For the text-containing cell, return its midpoint in [X, Y] coordinate format. 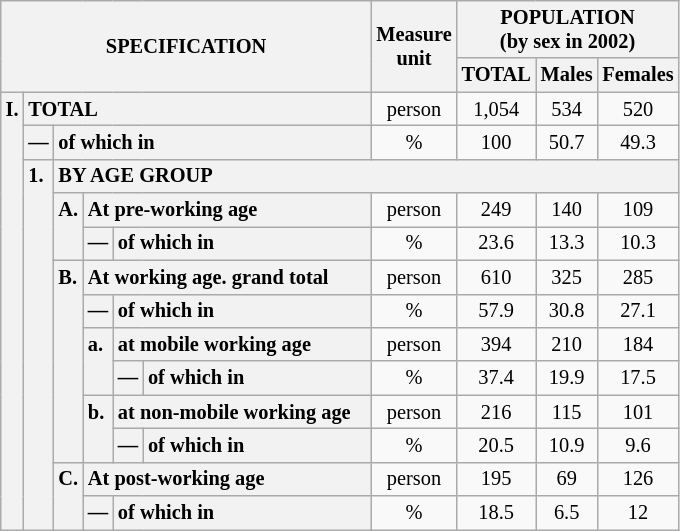
20.5 [496, 445]
19.9 [567, 378]
Measure unit [414, 46]
140 [567, 210]
C. [68, 496]
BY AGE GROUP [366, 176]
at non-mobile working age [242, 412]
57.9 [496, 311]
Females [638, 75]
115 [567, 412]
520 [638, 109]
30.8 [567, 311]
1,054 [496, 109]
49.3 [638, 142]
at mobile working age [242, 344]
1. [38, 344]
249 [496, 210]
216 [496, 412]
195 [496, 479]
17.5 [638, 378]
126 [638, 479]
POPULATION (by sex in 2002) [568, 29]
534 [567, 109]
B. [68, 361]
9.6 [638, 445]
27.1 [638, 311]
At post-working age [227, 479]
50.7 [567, 142]
A. [68, 226]
610 [496, 277]
I. [12, 311]
10.3 [638, 243]
b. [98, 428]
184 [638, 344]
6.5 [567, 513]
18.5 [496, 513]
23.6 [496, 243]
101 [638, 412]
325 [567, 277]
13.3 [567, 243]
69 [567, 479]
SPECIFICATION [186, 46]
10.9 [567, 445]
12 [638, 513]
394 [496, 344]
109 [638, 210]
At pre-working age [227, 210]
210 [567, 344]
100 [496, 142]
37.4 [496, 378]
a. [98, 360]
285 [638, 277]
At working age. grand total [227, 277]
Males [567, 75]
